Return [x, y] of the center of cell containing provided text 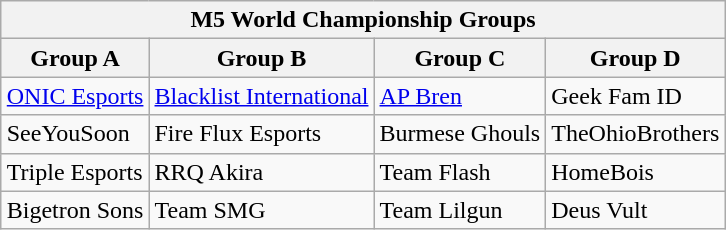
Team Flash [460, 172]
Group B [262, 58]
Group A [75, 58]
Burmese Ghouls [460, 134]
Bigetron Sons [75, 210]
AP Bren [460, 96]
Group C [460, 58]
Deus Vult [636, 210]
M5 World Championship Groups [363, 20]
ONIC Esports [75, 96]
Team SMG [262, 210]
HomeBois [636, 172]
Geek Fam ID [636, 96]
Team Lilgun [460, 210]
Blacklist International [262, 96]
SeeYouSoon [75, 134]
Fire Flux Esports [262, 134]
TheOhioBrothers [636, 134]
Triple Esports [75, 172]
Group D [636, 58]
RRQ Akira [262, 172]
